Locate the cell with the specified text and output its (x, y) center coordinate. 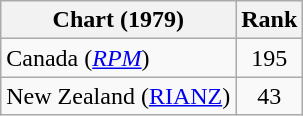
Rank (270, 20)
Canada (RPM) (118, 58)
195 (270, 58)
New Zealand (RIANZ) (118, 96)
Chart (1979) (118, 20)
43 (270, 96)
